Provide the [x, y] coordinate of the cell's center where the given text is located.  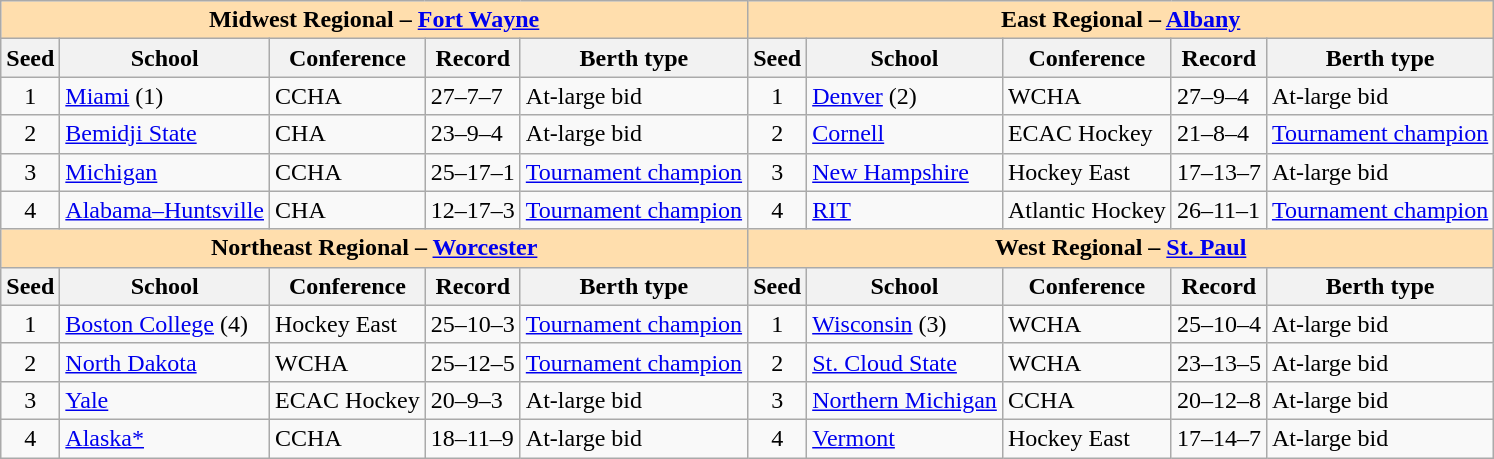
RIT [905, 210]
25–12–5 [472, 362]
27–7–7 [472, 96]
20–9–3 [472, 400]
12–17–3 [472, 210]
25–10–4 [1218, 324]
Cornell [905, 134]
New Hampshire [905, 172]
Michigan [165, 172]
Denver (2) [905, 96]
20–12–8 [1218, 400]
Bemidji State [165, 134]
25–10–3 [472, 324]
18–11–9 [472, 438]
27–9–4 [1218, 96]
West Regional – St. Paul [1121, 248]
25–17–1 [472, 172]
St. Cloud State [905, 362]
Alabama–Huntsville [165, 210]
Midwest Regional – Fort Wayne [374, 20]
23–13–5 [1218, 362]
Yale [165, 400]
26–11–1 [1218, 210]
East Regional – Albany [1121, 20]
23–9–4 [472, 134]
17–14–7 [1218, 438]
North Dakota [165, 362]
Wisconsin (3) [905, 324]
17–13–7 [1218, 172]
Alaska* [165, 438]
Vermont [905, 438]
Atlantic Hockey [1086, 210]
Northern Michigan [905, 400]
21–8–4 [1218, 134]
Boston College (4) [165, 324]
Northeast Regional – Worcester [374, 248]
Miami (1) [165, 96]
